From the cell containing the given text, extract its center point as (X, Y) coordinate. 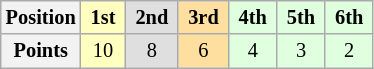
4 (253, 51)
3rd (203, 17)
Points (41, 51)
1st (104, 17)
5th (301, 17)
6 (203, 51)
2 (349, 51)
8 (152, 51)
6th (349, 17)
2nd (152, 17)
4th (253, 17)
Position (41, 17)
10 (104, 51)
3 (301, 51)
